Pinpoint the cell where the given text exists, returning its [x, y] midpoint coordinate. 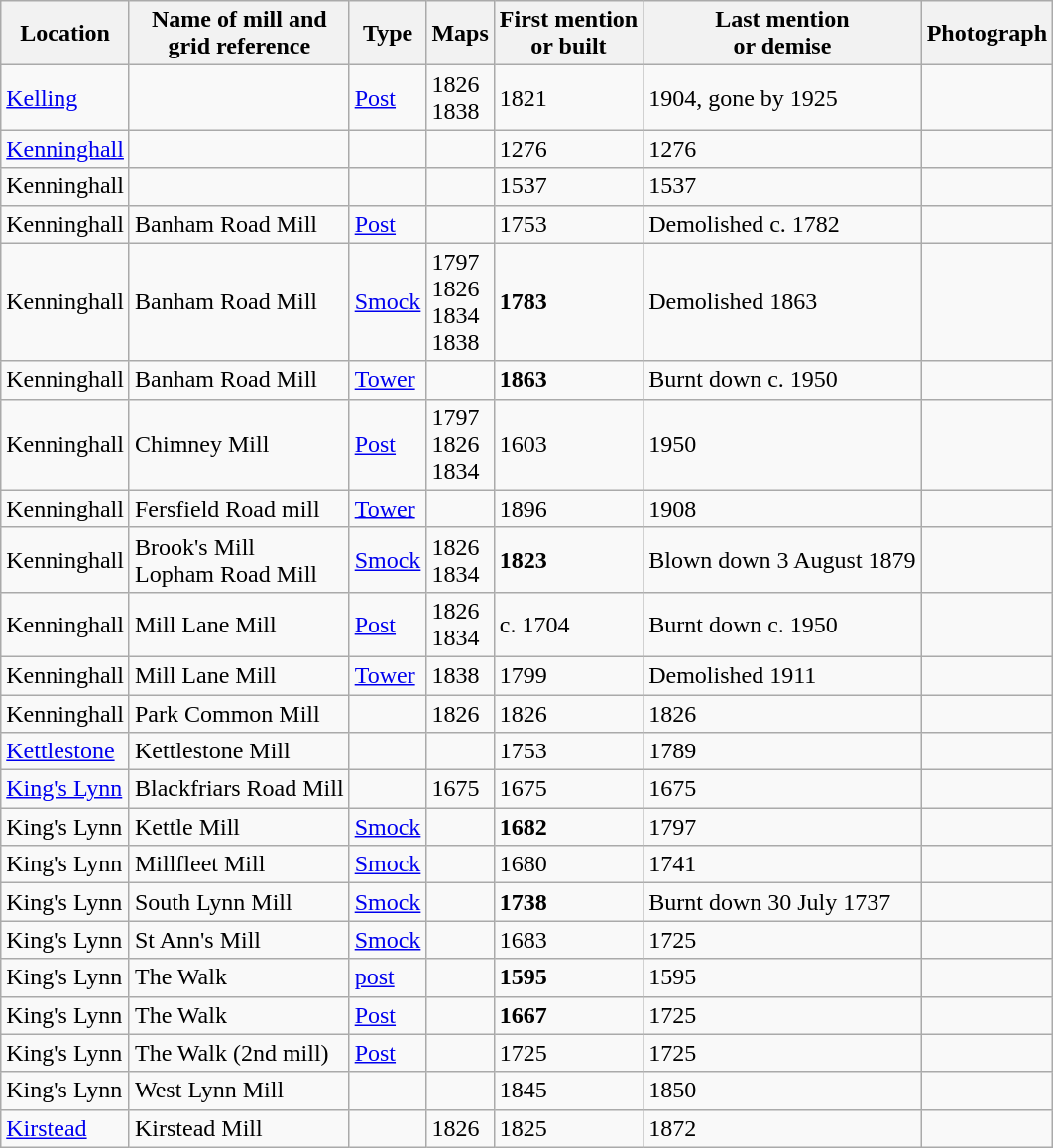
Location [65, 34]
Kirstead Mill [239, 1128]
The Walk (2nd mill) [239, 1053]
Name of mill andgrid reference [239, 34]
West Lynn Mill [239, 1091]
Maps [460, 34]
1872 [782, 1128]
1603 [568, 444]
Photograph [987, 34]
1845 [568, 1091]
Demolished 1863 [782, 301]
1797 [782, 827]
Brook's MillLopham Road Mill [239, 559]
Park Common Mill [239, 713]
1823 [568, 559]
1825 [568, 1128]
Fersfield Road mill [239, 509]
Millfleet Mill [239, 864]
Last mention or demise [782, 34]
1683 [568, 940]
1682 [568, 827]
1738 [568, 902]
1950 [782, 444]
Blown down 3 August 1879 [782, 559]
1904, gone by 1925 [782, 97]
South Lynn Mill [239, 902]
Demolished c. 1782 [782, 224]
Kettlestone [65, 751]
1838 [460, 675]
Kettlestone Mill [239, 751]
1821 [568, 97]
1799 [568, 675]
First mentionor built [568, 34]
Chimney Mill [239, 444]
Kettle Mill [239, 827]
Blackfriars Road Mill [239, 789]
1680 [568, 864]
179718261834 [460, 444]
Burnt down 30 July 1737 [782, 902]
1863 [568, 380]
St Ann's Mill [239, 940]
Type [388, 34]
1797182618341838 [460, 301]
c. 1704 [568, 625]
18261838 [460, 97]
Demolished 1911 [782, 675]
Kelling [65, 97]
1783 [568, 301]
1896 [568, 509]
1908 [782, 509]
Kirstead [65, 1128]
1789 [782, 751]
post [388, 977]
1667 [568, 1015]
1850 [782, 1091]
1741 [782, 864]
